Determine the [X, Y] coordinate at the center of the cell enclosing the given text.  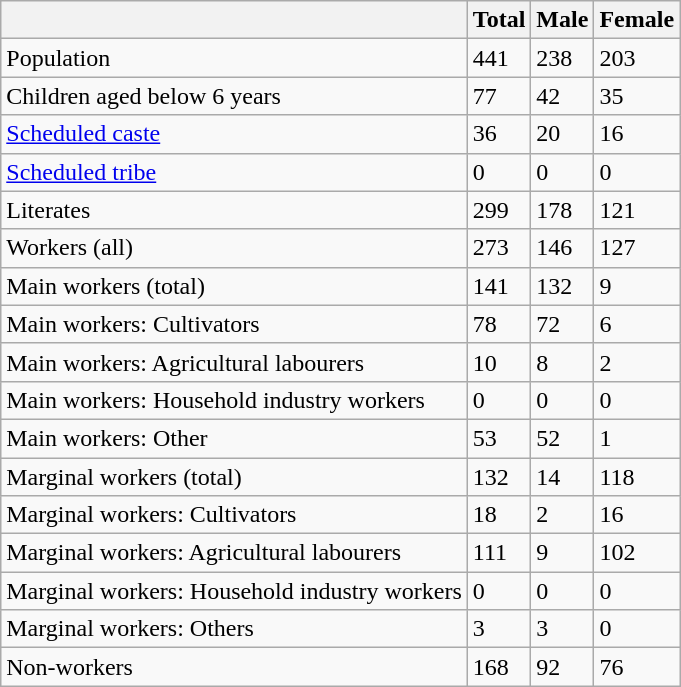
Male [562, 20]
273 [499, 248]
102 [637, 553]
Female [637, 20]
Main workers: Agricultural labourers [234, 362]
20 [562, 134]
53 [499, 438]
36 [499, 134]
441 [499, 58]
111 [499, 553]
Marginal workers: Others [234, 629]
Marginal workers (total) [234, 477]
127 [637, 248]
178 [562, 210]
Workers (all) [234, 248]
Main workers (total) [234, 286]
Marginal workers: Household industry workers [234, 591]
Literates [234, 210]
1 [637, 438]
18 [499, 515]
238 [562, 58]
92 [562, 667]
52 [562, 438]
Main workers: Cultivators [234, 324]
Scheduled tribe [234, 172]
6 [637, 324]
168 [499, 667]
118 [637, 477]
203 [637, 58]
77 [499, 96]
Population [234, 58]
Main workers: Other [234, 438]
Children aged below 6 years [234, 96]
141 [499, 286]
78 [499, 324]
Main workers: Household industry workers [234, 400]
299 [499, 210]
Marginal workers: Cultivators [234, 515]
Total [499, 20]
10 [499, 362]
35 [637, 96]
76 [637, 667]
146 [562, 248]
Marginal workers: Agricultural labourers [234, 553]
121 [637, 210]
8 [562, 362]
14 [562, 477]
Scheduled caste [234, 134]
42 [562, 96]
72 [562, 324]
Non-workers [234, 667]
